Determine the [x, y] coordinate at the center of the cell enclosing the given text.  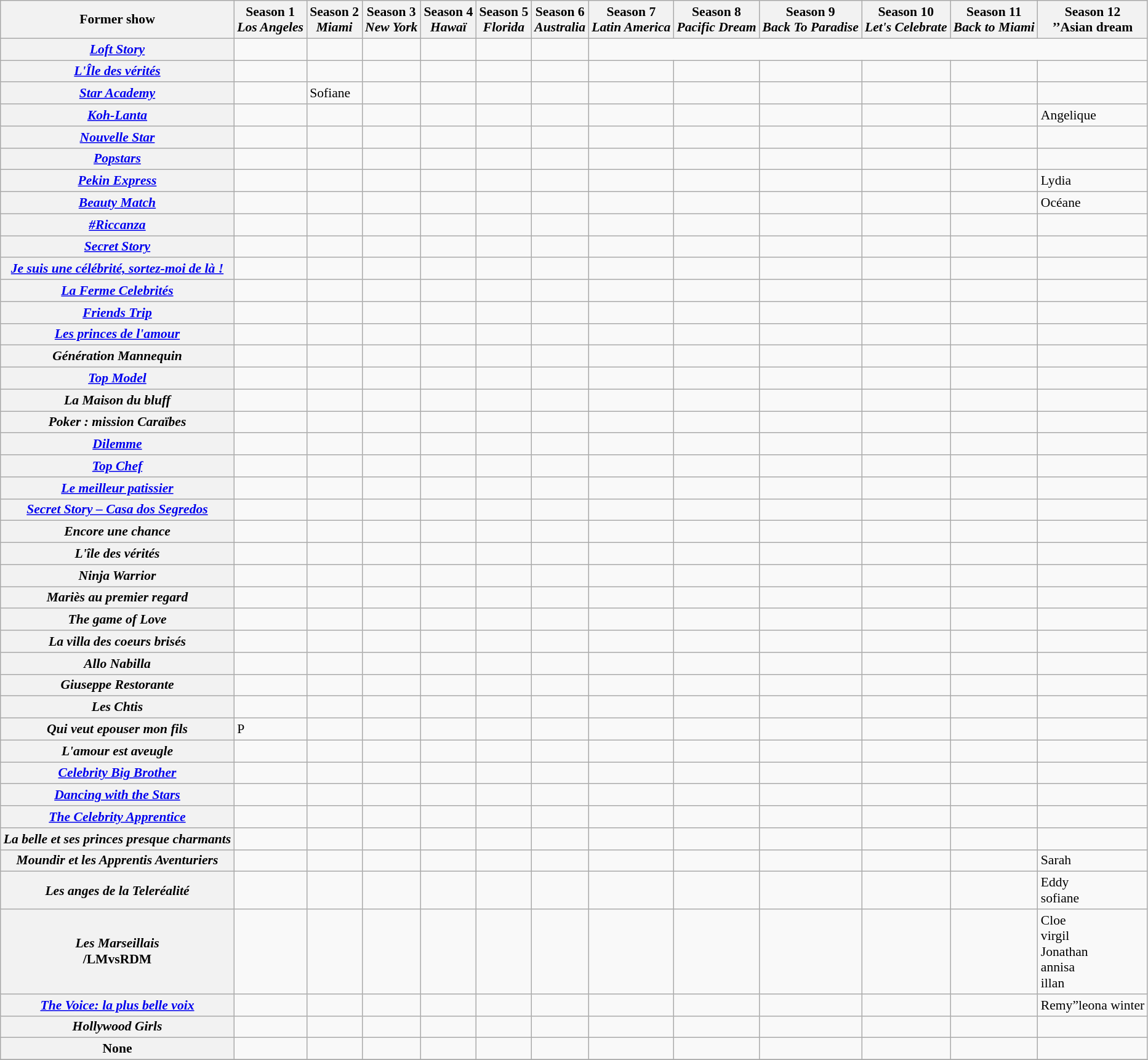
Nouvelle Star [117, 137]
Season 6Australia [560, 20]
Moundir et les Apprentis Aventuriers [117, 861]
The Voice: la plus belle voix [117, 1005]
#Riccanza [117, 225]
The game of Love [117, 620]
Popstars [117, 159]
Les anges de la Teleréalité [117, 890]
Génération Mannequin [117, 356]
Dilemme [117, 444]
La villa des coeurs brisés [117, 641]
Season 8Pacific Dream [716, 20]
Celebrity Big Brother [117, 773]
Ninja Warrior [117, 576]
Loft Story [117, 49]
Season 12’’Asian dream [1093, 20]
Les Marseillais/LMvsRDM [117, 952]
Les princes de l'amour [117, 334]
Eddysofiane [1093, 890]
Star Academy [117, 94]
Encore une chance [117, 532]
L'amour est aveugle [117, 751]
Season 4Hawaï [448, 20]
Remy”leona winter [1093, 1005]
Angelique [1093, 115]
Les Chtis [117, 707]
Mariès au premier regard [117, 598]
The Celebrity Apprentice [117, 817]
Le meilleur patissier [117, 488]
Dancing with the Stars [117, 795]
None [117, 1049]
Season 9Back To Paradise [810, 20]
Allo Nabilla [117, 664]
Sofiane [334, 94]
Season 11Back to Miami [994, 20]
P [270, 729]
Océane [1093, 203]
Hollywood Girls [117, 1027]
Season 10Let's Celebrate [906, 20]
Friends Trip [117, 313]
Season 7Latin America [631, 20]
Giuseppe Restorante [117, 685]
Former show [117, 20]
L'île des vérités [117, 554]
Poker : mission Caraïbes [117, 422]
Sarah [1093, 861]
La Ferme Celebrités [117, 291]
Season 3New York [391, 20]
Beauty Match [117, 203]
Lydia [1093, 181]
Qui veut epouser mon fils [117, 729]
Season 5Florida [504, 20]
Secret Story – Casa dos Segredos [117, 510]
Je suis une célébrité, sortez-moi de là ! [117, 269]
Pekin Express [117, 181]
CloevirgilJonathanannisaillan [1093, 952]
Top Model [117, 379]
Secret Story [117, 247]
Season 1Los Angeles [270, 20]
Koh-Lanta [117, 115]
La belle et ses princes presque charmants [117, 839]
Top Chef [117, 466]
L'Île des vérités [117, 71]
La Maison du bluff [117, 400]
Season 2Miami [334, 20]
